Search for the cell housing the specified text and yield its [X, Y] center coordinate. 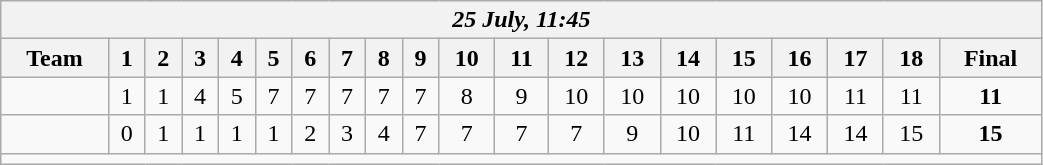
Final [990, 58]
13 [632, 58]
0 [126, 134]
18 [911, 58]
17 [856, 58]
16 [800, 58]
Team [55, 58]
6 [310, 58]
12 [576, 58]
25 July, 11:45 [522, 20]
